Return the (X, Y) coordinate for the center point of the cell that contains the specified text.  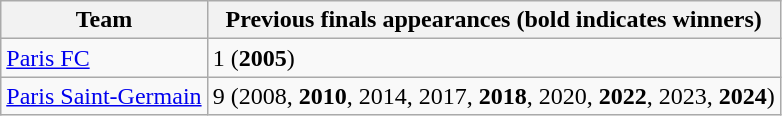
9 (2008, 2010, 2014, 2017, 2018, 2020, 2022, 2023, 2024) (494, 96)
Paris FC (104, 58)
Paris Saint-Germain (104, 96)
Previous finals appearances (bold indicates winners) (494, 20)
1 (2005) (494, 58)
Team (104, 20)
